Search for the cell housing the specified text and yield its (X, Y) center coordinate. 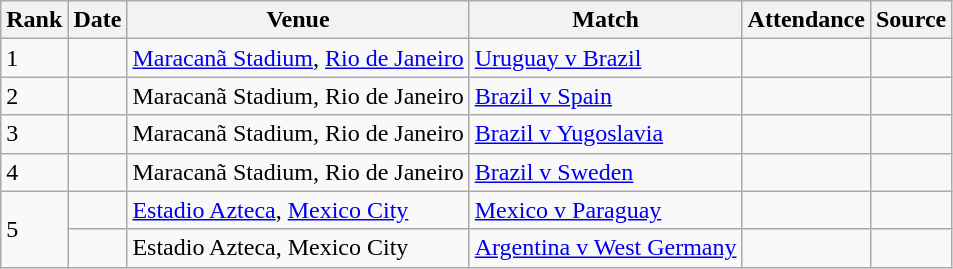
Source (910, 20)
Mexico v Paraguay (606, 210)
Brazil v Yugoslavia (606, 134)
4 (34, 172)
Argentina v West Germany (606, 248)
5 (34, 229)
Venue (298, 20)
Match (606, 20)
1 (34, 58)
2 (34, 96)
Date (98, 20)
Brazil v Sweden (606, 172)
3 (34, 134)
Attendance (806, 20)
Brazil v Spain (606, 96)
Uruguay v Brazil (606, 58)
Rank (34, 20)
